Identify which cell holds the provided text, then report its [X, Y] central coordinate. 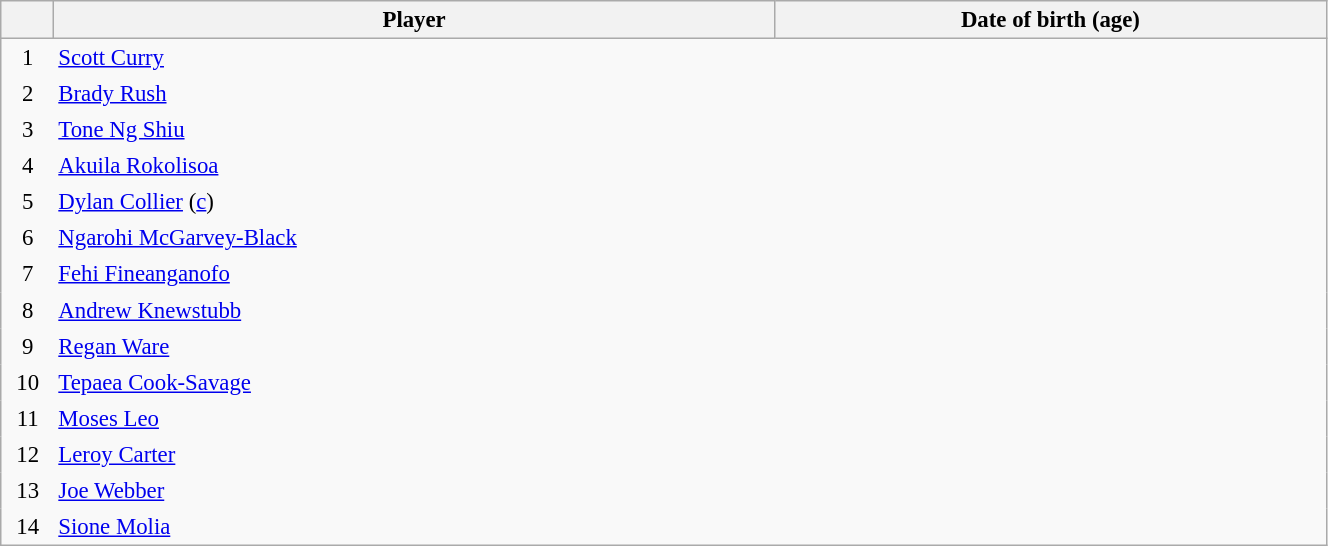
Tepaea Cook-Savage [414, 382]
Sione Molia [414, 526]
13 [28, 490]
4 [28, 166]
Akuila Rokolisoa [414, 166]
Dylan Collier (c) [414, 202]
7 [28, 274]
9 [28, 346]
2 [28, 93]
Andrew Knewstubb [414, 310]
Date of birth (age) [1050, 20]
5 [28, 202]
Brady Rush [414, 93]
Leroy Carter [414, 454]
3 [28, 129]
Player [414, 20]
8 [28, 310]
14 [28, 526]
6 [28, 238]
Ngarohi McGarvey-Black [414, 238]
Tone Ng Shiu [414, 129]
Moses Leo [414, 418]
1 [28, 58]
Fehi Fineanganofo [414, 274]
12 [28, 454]
11 [28, 418]
Regan Ware [414, 346]
Scott Curry [414, 58]
10 [28, 382]
Joe Webber [414, 490]
